Capture the cell that displays the provided text and extract its (x, y) central coordinate. 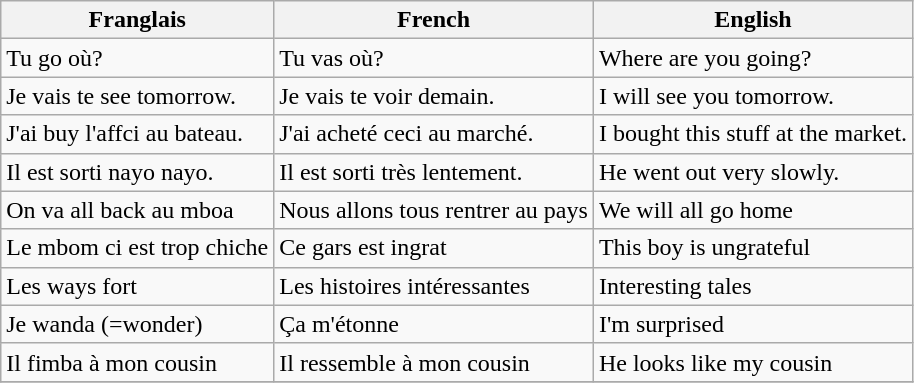
I bought this stuff at the market. (752, 134)
Il ressemble à mon cousin (434, 362)
English (752, 20)
J'ai buy l'affci au bateau. (138, 134)
He went out very slowly. (752, 172)
This boy is ungrateful (752, 248)
Je vais te see tomorrow. (138, 96)
Il est sorti nayo nayo. (138, 172)
Il fimba à mon cousin (138, 362)
Je wanda (=wonder) (138, 324)
Les histoires intéressantes (434, 286)
J'ai acheté ceci au marché. (434, 134)
He looks like my cousin (752, 362)
Les ways fort (138, 286)
Tu go où? (138, 58)
I'm surprised (752, 324)
Franglais (138, 20)
Tu vas où? (434, 58)
We will all go home (752, 210)
On va all back au mboa (138, 210)
I will see you tomorrow. (752, 96)
Il est sorti très lentement. (434, 172)
Interesting tales (752, 286)
Le mbom ci est trop chiche (138, 248)
Nous allons tous rentrer au pays (434, 210)
French (434, 20)
Je vais te voir demain. (434, 96)
Ce gars est ingrat (434, 248)
Where are you going? (752, 58)
Ça m'étonne (434, 324)
